Scan for the cell matching the given text and deliver its [X, Y] coordinate at center. 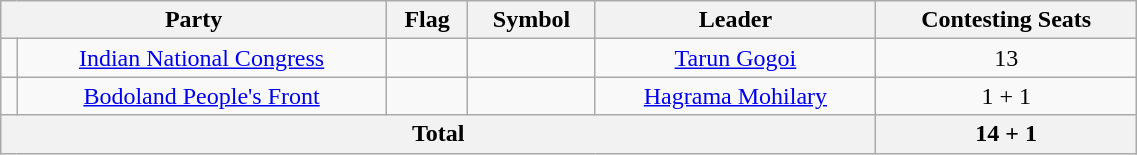
Leader [735, 20]
Tarun Gogoi [735, 58]
Hagrama Mohilary [735, 96]
Contesting Seats [1006, 20]
Indian National Congress [202, 58]
14 + 1 [1006, 134]
Total [438, 134]
Flag [426, 20]
1 + 1 [1006, 96]
Symbol [532, 20]
Party [194, 20]
13 [1006, 58]
Bodoland People's Front [202, 96]
